Output the (X, Y) coordinate of the center of the cell containing the given text.  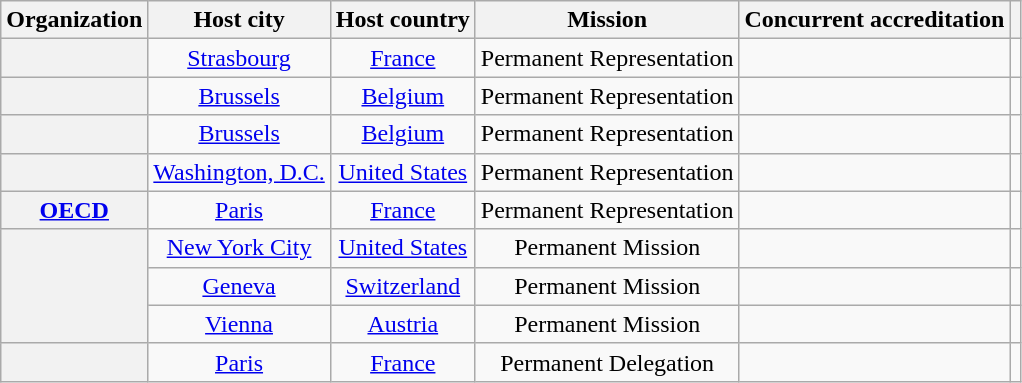
Switzerland (402, 286)
Concurrent accreditation (874, 20)
Vienna (239, 324)
Strasbourg (239, 58)
OECD (74, 210)
Austria (402, 324)
New York City (239, 248)
Host city (239, 20)
Washington, D.C. (239, 172)
Geneva (239, 286)
Organization (74, 20)
Host country (402, 20)
Mission (607, 20)
Permanent Delegation (607, 362)
